Find where the given text appears and provide that cell's center as [X, Y] coordinate. 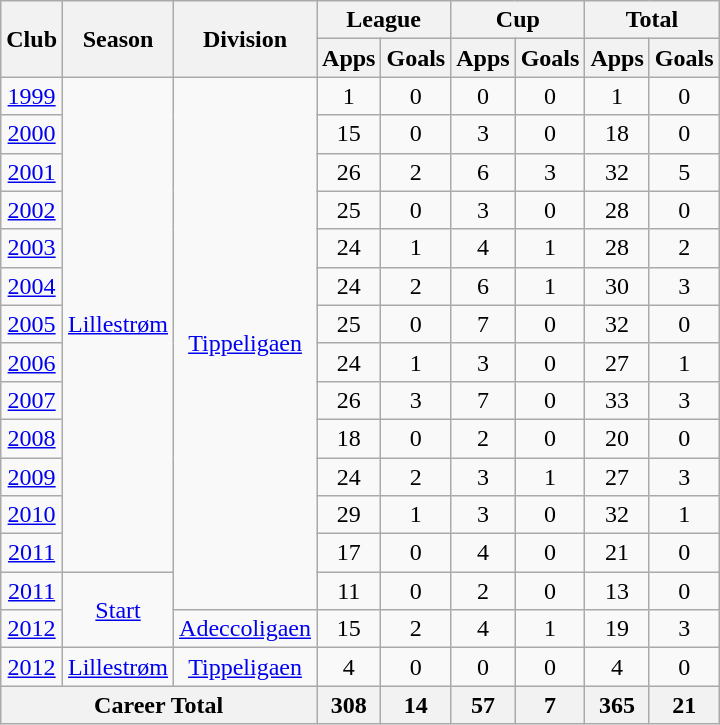
2008 [32, 438]
1999 [32, 96]
Club [32, 39]
14 [416, 705]
Start [118, 610]
11 [349, 591]
19 [617, 629]
Adeccoligaen [246, 629]
13 [617, 591]
2003 [32, 248]
Cup [518, 20]
2007 [32, 400]
2005 [32, 324]
Season [118, 39]
30 [617, 286]
Total [652, 20]
33 [617, 400]
2006 [32, 362]
17 [349, 553]
2010 [32, 515]
2009 [32, 477]
League [384, 20]
5 [684, 172]
2000 [32, 134]
365 [617, 705]
2004 [32, 286]
308 [349, 705]
57 [483, 705]
2002 [32, 210]
2001 [32, 172]
Division [246, 39]
29 [349, 515]
Career Total [159, 705]
20 [617, 438]
